From the cell containing the given text, extract its center point as [X, Y] coordinate. 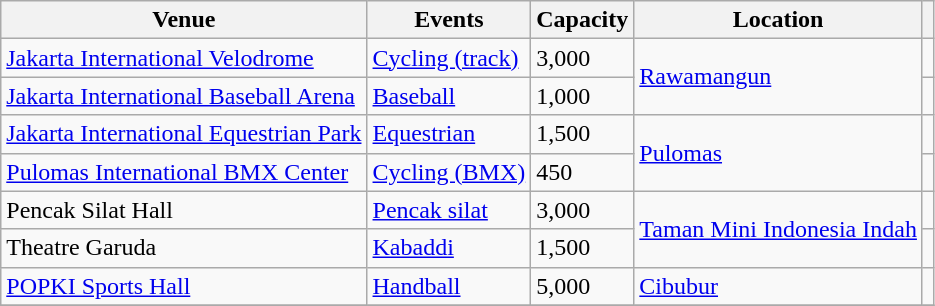
Capacity [582, 20]
Rawamangun [778, 77]
Kabaddi [449, 248]
Pencak Silat Hall [184, 210]
Jakarta International Equestrian Park [184, 134]
Equestrian [449, 134]
Jakarta International Velodrome [184, 58]
1,000 [582, 96]
Events [449, 20]
Pencak silat [449, 210]
POPKI Sports Hall [184, 286]
Cycling (track) [449, 58]
Venue [184, 20]
Pulomas [778, 153]
Location [778, 20]
5,000 [582, 286]
450 [582, 172]
Theatre Garuda [184, 248]
Cibubur [778, 286]
Pulomas International BMX Center [184, 172]
Baseball [449, 96]
Taman Mini Indonesia Indah [778, 229]
Cycling (BMX) [449, 172]
Handball [449, 286]
Jakarta International Baseball Arena [184, 96]
